Find where the given text appears and provide that cell's center as [X, Y] coordinate. 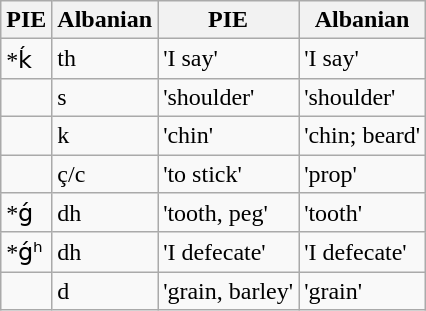
'prop' [362, 173]
'chin; beard' [362, 135]
'to stick' [228, 173]
ç/c [105, 173]
'tooth, peg' [228, 213]
'grain' [362, 291]
'tooth' [362, 213]
*ǵ [26, 213]
k [105, 135]
th [105, 59]
'grain, barley' [228, 291]
'chin' [228, 135]
d [105, 291]
*ḱ [26, 59]
*ǵʰ [26, 252]
s [105, 97]
